Extract the [X, Y] coordinate from the center of the cell holding the provided text.  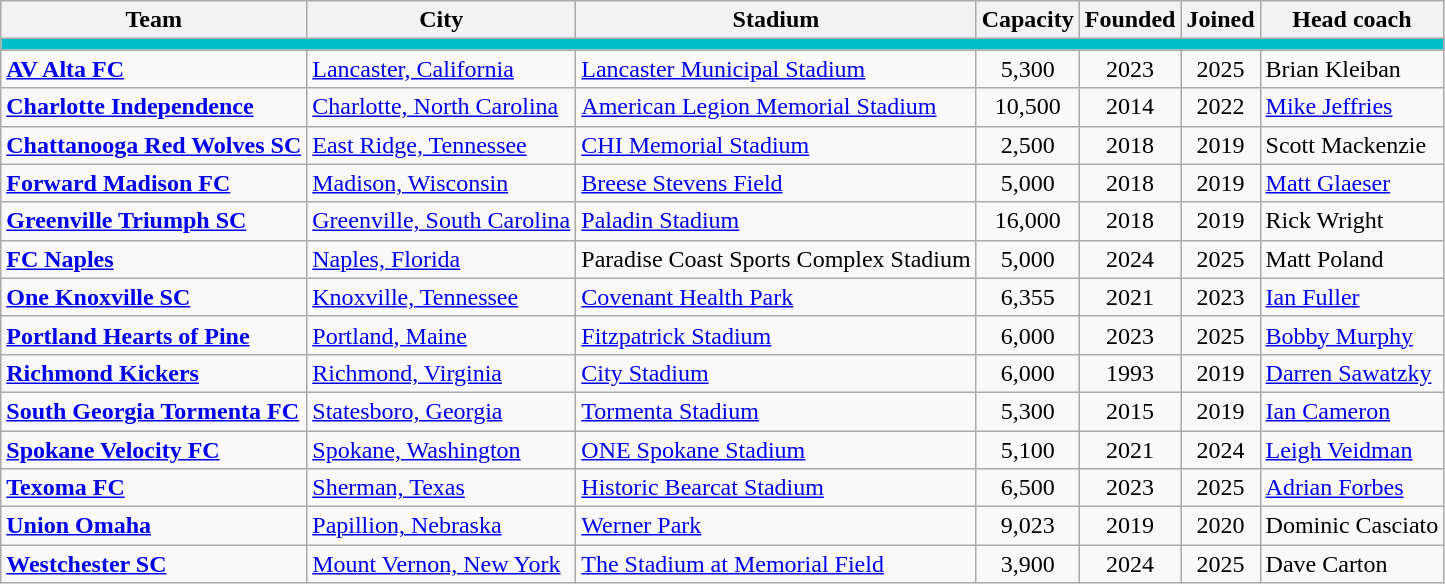
Historic Bearcat Stadium [776, 488]
East Ridge, Tennessee [442, 145]
Capacity [1028, 20]
Papillion, Nebraska [442, 526]
2015 [1130, 411]
Rick Wright [1352, 221]
Dominic Casciato [1352, 526]
South Georgia Tormenta FC [154, 411]
Adrian Forbes [1352, 488]
Bobby Murphy [1352, 335]
Mike Jeffries [1352, 107]
Mount Vernon, New York [442, 564]
Charlotte, North Carolina [442, 107]
Darren Sawatzky [1352, 373]
City [442, 20]
Spokane, Washington [442, 449]
Stadium [776, 20]
5,100 [1028, 449]
FC Naples [154, 259]
One Knoxville SC [154, 297]
CHI Memorial Stadium [776, 145]
Founded [1130, 20]
Texoma FC [154, 488]
Matt Glaeser [1352, 183]
1993 [1130, 373]
Paladin Stadium [776, 221]
Statesboro, Georgia [442, 411]
Matt Poland [1352, 259]
Naples, Florida [442, 259]
Scott Mackenzie [1352, 145]
Forward Madison FC [154, 183]
Head coach [1352, 20]
Paradise Coast Sports Complex Stadium [776, 259]
Portland Hearts of Pine [154, 335]
Sherman, Texas [442, 488]
Brian Kleiban [1352, 69]
6,355 [1028, 297]
Covenant Health Park [776, 297]
City Stadium [776, 373]
16,000 [1028, 221]
Ian Fuller [1352, 297]
Chattanooga Red Wolves SC [154, 145]
Greenville, South Carolina [442, 221]
2014 [1130, 107]
The Stadium at Memorial Field [776, 564]
2020 [1220, 526]
10,500 [1028, 107]
6,500 [1028, 488]
American Legion Memorial Stadium [776, 107]
Breese Stevens Field [776, 183]
2,500 [1028, 145]
Spokane Velocity FC [154, 449]
Charlotte Independence [154, 107]
3,900 [1028, 564]
Leigh Veidman [1352, 449]
Dave Carton [1352, 564]
Knoxville, Tennessee [442, 297]
Werner Park [776, 526]
Joined [1220, 20]
Madison, Wisconsin [442, 183]
Union Omaha [154, 526]
Tormenta Stadium [776, 411]
Richmond, Virginia [442, 373]
Greenville Triumph SC [154, 221]
Richmond Kickers [154, 373]
Lancaster, California [442, 69]
9,023 [1028, 526]
ONE Spokane Stadium [776, 449]
AV Alta FC [154, 69]
Fitzpatrick Stadium [776, 335]
Portland, Maine [442, 335]
Team [154, 20]
Ian Cameron [1352, 411]
Westchester SC [154, 564]
2022 [1220, 107]
Lancaster Municipal Stadium [776, 69]
